From the cell containing the given text, extract its center point as [X, Y] coordinate. 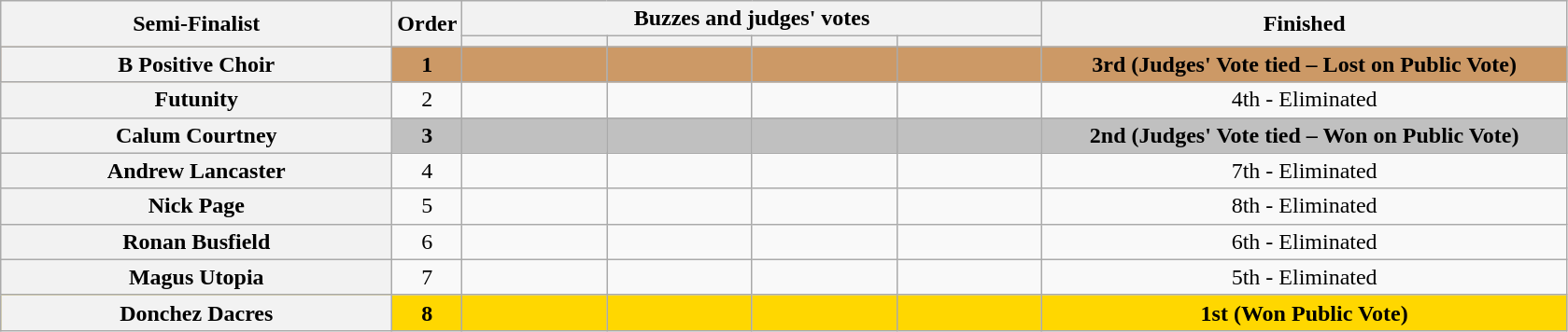
4th - Eliminated [1304, 100]
Andrew Lancaster [196, 171]
5th - Eliminated [1304, 277]
Magus Utopia [196, 277]
4 [428, 171]
6th - Eliminated [1304, 242]
5 [428, 206]
Finished [1304, 24]
3 [428, 135]
Order [428, 24]
1 [428, 64]
7th - Eliminated [1304, 171]
3rd (Judges' Vote tied – Lost on Public Vote) [1304, 64]
8th - Eliminated [1304, 206]
Nick Page [196, 206]
Buzzes and judges' votes [752, 19]
2 [428, 100]
B Positive Choir [196, 64]
7 [428, 277]
8 [428, 312]
Semi-Finalist [196, 24]
6 [428, 242]
Calum Courtney [196, 135]
Donchez Dacres [196, 312]
1st (Won Public Vote) [1304, 312]
2nd (Judges' Vote tied – Won on Public Vote) [1304, 135]
Ronan Busfield [196, 242]
Futunity [196, 100]
